Determine the (X, Y) coordinate at the center of the cell enclosing the given text.  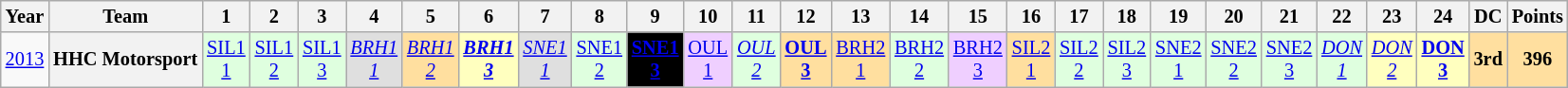
Year (25, 16)
OUL1 (708, 60)
SNE23 (1289, 60)
SNE22 (1233, 60)
9 (655, 16)
24 (1444, 16)
4 (374, 16)
BRH21 (860, 60)
SIL23 (1127, 60)
10 (708, 16)
DON3 (1444, 60)
SIL22 (1079, 60)
SNE11 (544, 60)
3rd (1488, 60)
HHC Motorsport (125, 60)
OUL3 (806, 60)
20 (1233, 16)
21 (1289, 16)
22 (1341, 16)
Team (125, 16)
BRH22 (919, 60)
396 (1538, 60)
BRH12 (431, 60)
12 (806, 16)
SIL13 (322, 60)
15 (978, 16)
SNE12 (600, 60)
18 (1127, 16)
23 (1393, 16)
16 (1031, 16)
3 (322, 16)
6 (489, 16)
DON2 (1393, 60)
2 (274, 16)
SIL21 (1031, 60)
Points (1538, 16)
OUL2 (756, 60)
SIL12 (274, 60)
2013 (25, 60)
11 (756, 16)
7 (544, 16)
BRH23 (978, 60)
BRH11 (374, 60)
19 (1178, 16)
SNE21 (1178, 60)
DON1 (1341, 60)
8 (600, 16)
5 (431, 16)
17 (1079, 16)
SNE13 (655, 60)
14 (919, 16)
DC (1488, 16)
1 (226, 16)
13 (860, 16)
SIL11 (226, 60)
BRH13 (489, 60)
